Return the [x, y] coordinate for the center point of the cell that contains the specified text.  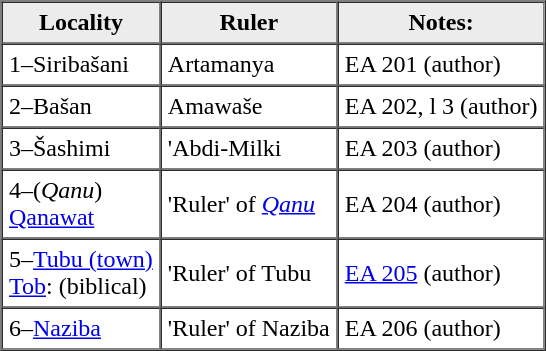
EA 202, l 3 (author) [441, 107]
5–Tubu (town)Tob: (biblical) [82, 272]
Amawaše [248, 107]
EA 205 (author) [441, 272]
Ruler [248, 23]
'Ruler' of Naziba [248, 329]
EA 206 (author) [441, 329]
Notes: [441, 23]
4–(Qanu)Qanawat [82, 204]
EA 204 (author) [441, 204]
'Ruler' of Qanu [248, 204]
Locality [82, 23]
EA 203 (author) [441, 149]
'Ruler' of Tubu [248, 272]
2–Bašan [82, 107]
1–Siribašani [82, 65]
EA 201 (author) [441, 65]
3–Šashimi [82, 149]
Artamanya [248, 65]
6–Naziba [82, 329]
'Abdi-Milki [248, 149]
